Scan for the cell matching the given text and deliver its [X, Y] coordinate at center. 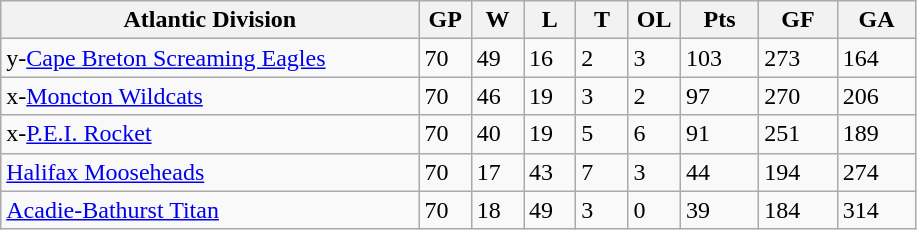
L [550, 20]
46 [497, 96]
Atlantic Division [210, 20]
91 [719, 134]
274 [876, 172]
273 [798, 58]
314 [876, 210]
251 [798, 134]
184 [798, 210]
270 [798, 96]
T [602, 20]
206 [876, 96]
Acadie-Bathurst Titan [210, 210]
17 [497, 172]
16 [550, 58]
Halifax Mooseheads [210, 172]
GF [798, 20]
0 [654, 210]
GP [445, 20]
44 [719, 172]
Pts [719, 20]
194 [798, 172]
x-Moncton Wildcats [210, 96]
39 [719, 210]
189 [876, 134]
18 [497, 210]
103 [719, 58]
OL [654, 20]
x-P.E.I. Rocket [210, 134]
5 [602, 134]
7 [602, 172]
6 [654, 134]
40 [497, 134]
y-Cape Breton Screaming Eagles [210, 58]
W [497, 20]
164 [876, 58]
43 [550, 172]
GA [876, 20]
97 [719, 96]
